Determine the [X, Y] coordinate at the center of the cell enclosing the given text.  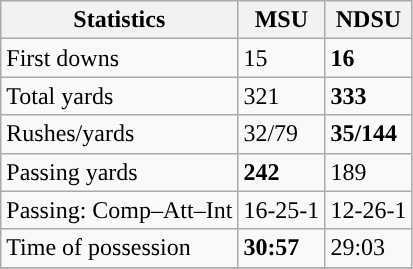
First downs [120, 58]
35/144 [368, 134]
15 [282, 58]
Statistics [120, 20]
30:57 [282, 248]
Time of possession [120, 248]
Passing: Comp–Att–Int [120, 210]
321 [282, 96]
Rushes/yards [120, 134]
189 [368, 172]
NDSU [368, 20]
Passing yards [120, 172]
16-25-1 [282, 210]
16 [368, 58]
242 [282, 172]
333 [368, 96]
12-26-1 [368, 210]
Total yards [120, 96]
29:03 [368, 248]
MSU [282, 20]
32/79 [282, 134]
